Locate the cell with the specified text and output its [x, y] center coordinate. 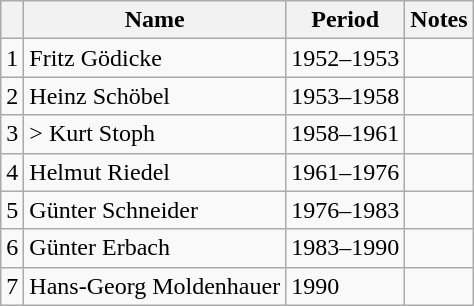
1961–1976 [346, 172]
1976–1983 [346, 210]
4 [12, 172]
Name [155, 20]
Fritz Gödicke [155, 58]
6 [12, 248]
1990 [346, 286]
1 [12, 58]
Günter Erbach [155, 248]
1952–1953 [346, 58]
1953–1958 [346, 96]
1958–1961 [346, 134]
5 [12, 210]
Period [346, 20]
3 [12, 134]
2 [12, 96]
1983–1990 [346, 248]
Helmut Riedel [155, 172]
Hans-Georg Moldenhauer [155, 286]
Günter Schneider [155, 210]
7 [12, 286]
Heinz Schöbel [155, 96]
> Kurt Stoph [155, 134]
Notes [439, 20]
